Detect which cell encompasses the target text, then output its [X, Y] center coordinate. 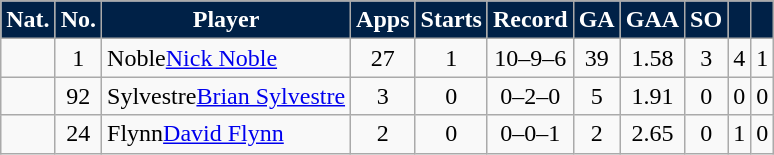
2.65 [652, 134]
27 [383, 58]
GAA [652, 20]
GA [596, 20]
1.91 [652, 96]
92 [78, 96]
Record [530, 20]
4 [740, 58]
SylvestreBrian Sylvestre [226, 96]
10–9–6 [530, 58]
24 [78, 134]
0–0–1 [530, 134]
0–2–0 [530, 96]
SO [706, 20]
Apps [383, 20]
1.58 [652, 58]
Starts [451, 20]
NobleNick Noble [226, 58]
FlynnDavid Flynn [226, 134]
No. [78, 20]
Player [226, 20]
5 [596, 96]
39 [596, 58]
Nat. [28, 20]
